Provide the [x, y] coordinate of the cell's center where the given text is located.  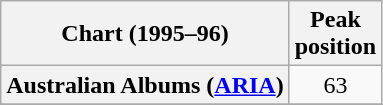
Peak position [335, 34]
Chart (1995–96) [145, 34]
Australian Albums (ARIA) [145, 85]
63 [335, 85]
